Detect which cell encompasses the target text, then output its [x, y] center coordinate. 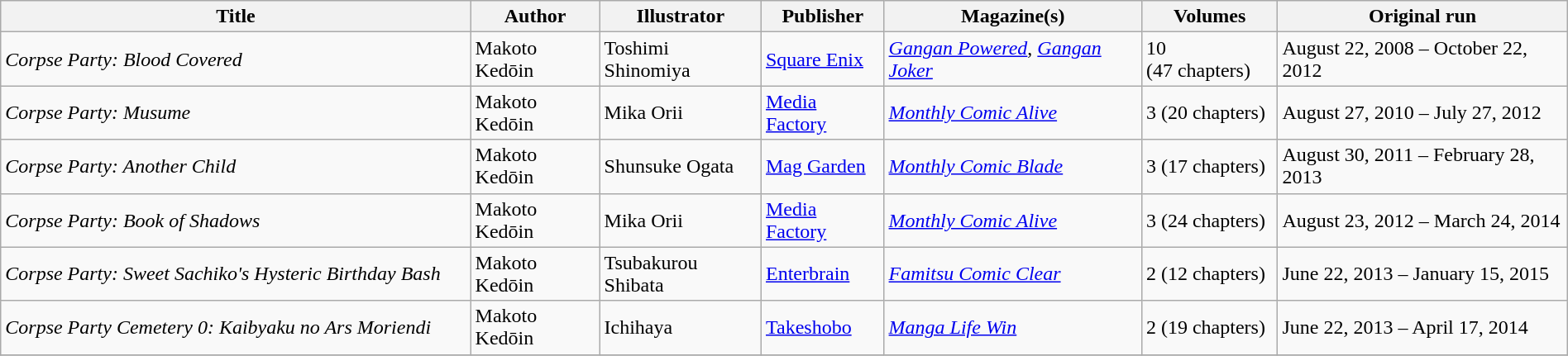
Enterbrain [822, 274]
3 (20 chapters) [1209, 112]
August 30, 2011 – February 28, 2013 [1422, 167]
2 (12 chapters) [1209, 274]
June 22, 2013 – April 17, 2014 [1422, 327]
2 (19 chapters) [1209, 327]
Manga Life Win [1012, 327]
Square Enix [822, 59]
3 (24 chapters) [1209, 220]
Illustrator [680, 17]
Corpse Party: Book of Shadows [236, 220]
Tsubakurou Shibata [680, 274]
Original run [1422, 17]
Takeshobo [822, 327]
Corpse Party: Blood Covered [236, 59]
Author [535, 17]
Corpse Party: Sweet Sachiko's Hysteric Birthday Bash [236, 274]
June 22, 2013 – January 15, 2015 [1422, 274]
Corpse Party: Musume [236, 112]
Mag Garden [822, 167]
Shunsuke Ogata [680, 167]
Toshimi Shinomiya [680, 59]
3 (17 chapters) [1209, 167]
Corpse Party: Another Child [236, 167]
Magazine(s) [1012, 17]
August 23, 2012 – March 24, 2014 [1422, 220]
Famitsu Comic Clear [1012, 274]
10 (47 chapters) [1209, 59]
Gangan Powered, Gangan Joker [1012, 59]
Publisher [822, 17]
Ichihaya [680, 327]
Monthly Comic Blade [1012, 167]
August 27, 2010 – July 27, 2012 [1422, 112]
Volumes [1209, 17]
Corpse Party Cemetery 0: Kaibyaku no Ars Moriendi [236, 327]
August 22, 2008 – October 22, 2012 [1422, 59]
Title [236, 17]
